From the cell containing the given text, extract its center point as [X, Y] coordinate. 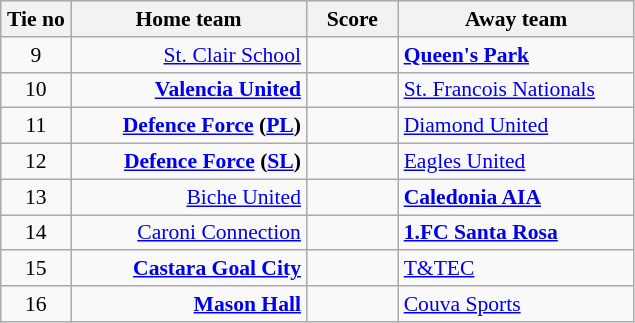
St. Clair School [188, 55]
Home team [188, 19]
10 [36, 90]
16 [36, 304]
Tie no [36, 19]
13 [36, 197]
Mason Hall [188, 304]
Score [352, 19]
T&TEC [516, 269]
14 [36, 233]
Caledonia AIA [516, 197]
15 [36, 269]
Defence Force (PL) [188, 126]
Biche United [188, 197]
Defence Force (SL) [188, 162]
Eagles United [516, 162]
Castara Goal City [188, 269]
9 [36, 55]
St. Francois Nationals [516, 90]
Away team [516, 19]
Diamond United [516, 126]
Valencia United [188, 90]
12 [36, 162]
1.FC Santa Rosa [516, 233]
Couva Sports [516, 304]
11 [36, 126]
Queen's Park [516, 55]
Caroni Connection [188, 233]
